For the text-containing cell, return its midpoint in (X, Y) coordinate format. 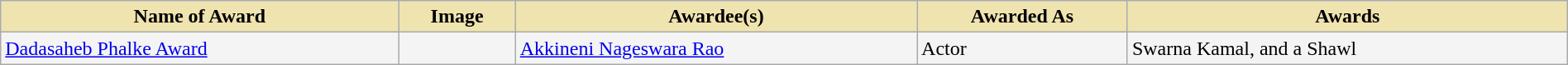
Image (457, 17)
Akkineni Nageswara Rao (716, 48)
Awards (1347, 17)
Name of Award (200, 17)
Awarded As (1022, 17)
Awardee(s) (716, 17)
Actor (1022, 48)
Dadasaheb Phalke Award (200, 48)
Swarna Kamal, and a Shawl (1347, 48)
